Return (x, y) of the center of cell containing provided text 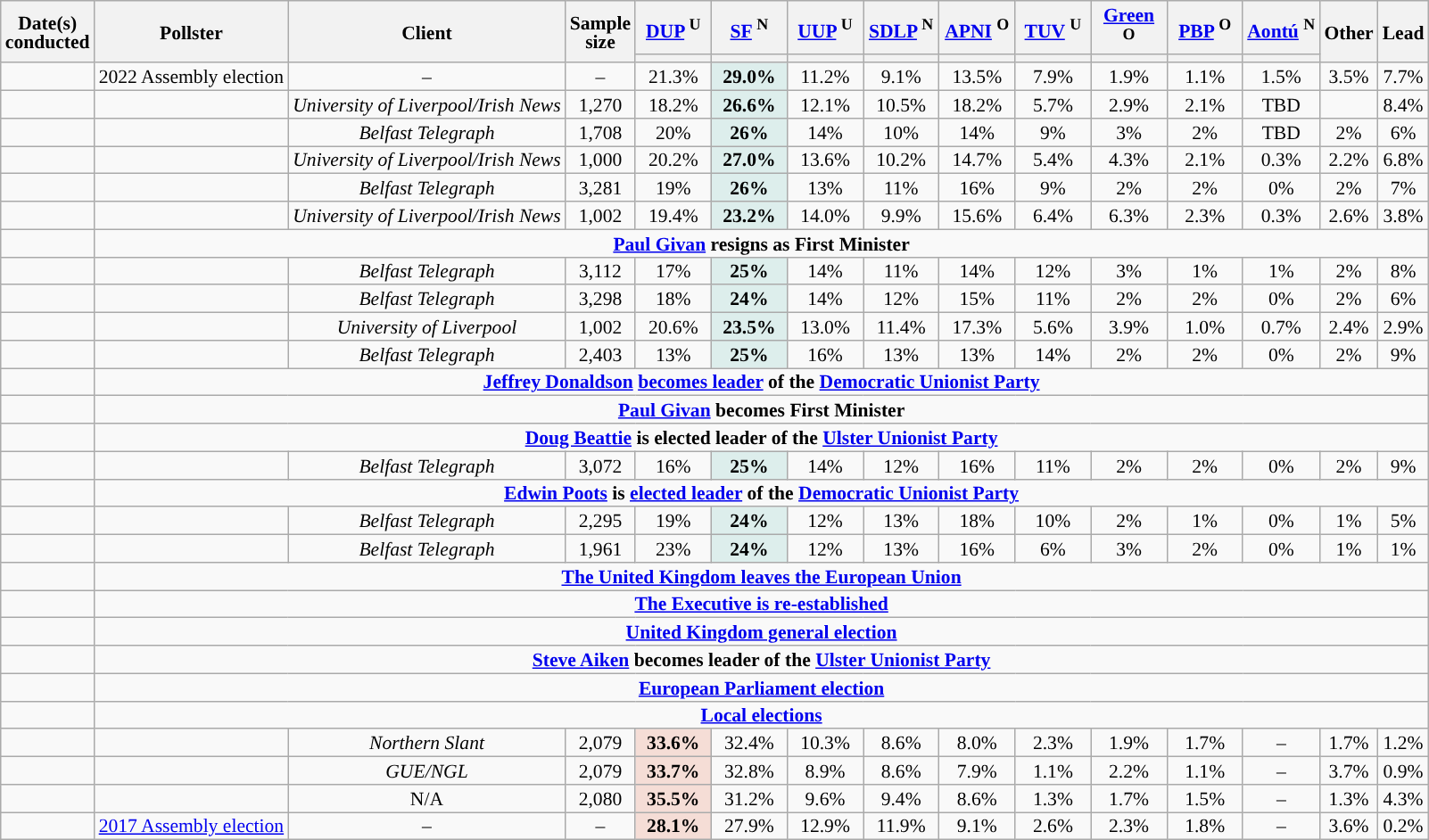
DUP U (673, 27)
3,298 (600, 300)
Northern Slant (426, 744)
3.5% (1349, 77)
8% (1404, 271)
26.6% (749, 105)
15% (978, 300)
14.0% (824, 216)
33.6% (673, 744)
8.4% (1404, 105)
13.0% (824, 326)
3,072 (600, 465)
Client (426, 32)
32.4% (749, 744)
23% (673, 549)
17.3% (978, 326)
1,270 (600, 105)
5% (1404, 521)
31.2% (749, 799)
Pollster (192, 32)
3,112 (600, 271)
2.4% (1349, 326)
33.7% (673, 770)
28.1% (673, 826)
Steve Aiken becomes leader of the Ulster Unionist Party (762, 660)
Aontú N (1281, 27)
3.9% (1129, 326)
13.5% (978, 77)
2022 Assembly election (192, 77)
21.3% (673, 77)
5.4% (1053, 161)
Green O (1129, 27)
Date(s)conducted (48, 32)
15.6% (978, 216)
0.7% (1281, 326)
0.9% (1404, 770)
9.9% (901, 216)
20% (673, 132)
10.3% (824, 744)
12.1% (824, 105)
10.5% (901, 105)
European Parliament election (762, 687)
Doug Beattie is elected leader of the Ulster Unionist Party (762, 437)
2,295 (600, 521)
GUE/NGL (426, 770)
3.8% (1404, 216)
University of Liverpool (426, 326)
The Executive is re-established (762, 605)
35.5% (673, 799)
11.4% (901, 326)
Local elections (762, 715)
Edwin Poots is elected leader of the Democratic Unionist Party (762, 492)
Other (1349, 32)
11.9% (901, 826)
1.2% (1404, 744)
Samplesize (600, 32)
3.6% (1349, 826)
Paul Givan resigns as First Minister (762, 243)
27.9% (749, 826)
8.0% (978, 744)
1,708 (600, 132)
3,281 (600, 187)
17% (673, 271)
8.9% (824, 770)
23.2% (749, 216)
9.4% (901, 799)
6.8% (1404, 161)
3.7% (1349, 770)
Jeffrey Donaldson becomes leader of the Democratic Unionist Party (762, 382)
6.4% (1053, 216)
Paul Givan becomes First Minister (762, 410)
9.6% (824, 799)
20.2% (673, 161)
23.5% (749, 326)
2017 Assembly election (192, 826)
19.4% (673, 216)
27.0% (749, 161)
6.3% (1129, 216)
1,000 (600, 161)
APNI O (978, 27)
32.8% (749, 770)
TUV U (1053, 27)
N/A (426, 799)
1.0% (1204, 326)
10.2% (901, 161)
5.6% (1053, 326)
7% (1404, 187)
SF N (749, 27)
12.9% (824, 826)
PBP O (1204, 27)
UUP U (824, 27)
5.7% (1053, 105)
Lead (1404, 32)
2,403 (600, 355)
7.7% (1404, 77)
1,961 (600, 549)
The United Kingdom leaves the European Union (762, 576)
SDLP N (901, 27)
14.7% (978, 161)
20.6% (673, 326)
0.2% (1404, 826)
11.2% (824, 77)
1.8% (1204, 826)
2,080 (600, 799)
13.6% (824, 161)
29.0% (749, 77)
United Kingdom general election (762, 631)
